Scan for the cell matching the given text and deliver its [x, y] coordinate at center. 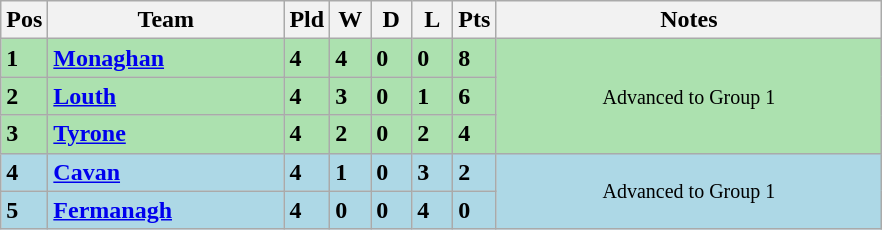
Pos [24, 20]
Louth [166, 96]
8 [474, 58]
W [350, 20]
Cavan [166, 172]
Pld [307, 20]
L [432, 20]
Monaghan [166, 58]
Pts [474, 20]
Tyrone [166, 134]
Notes [689, 20]
5 [24, 210]
Fermanagh [166, 210]
D [392, 20]
6 [474, 96]
Team [166, 20]
